Detect which cell encompasses the target text, then output its [x, y] center coordinate. 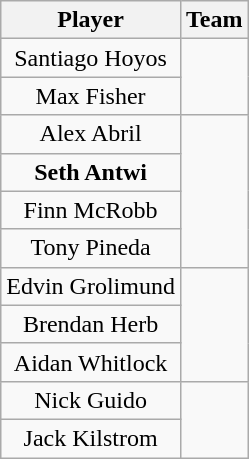
Nick Guido [91, 400]
Aidan Whitlock [91, 362]
Santiago Hoyos [91, 58]
Team [214, 20]
Finn McRobb [91, 210]
Seth Antwi [91, 172]
Tony Pineda [91, 248]
Brendan Herb [91, 324]
Jack Kilstrom [91, 438]
Edvin Grolimund [91, 286]
Alex Abril [91, 134]
Max Fisher [91, 96]
Player [91, 20]
